Capture the cell that displays the provided text and extract its (x, y) central coordinate. 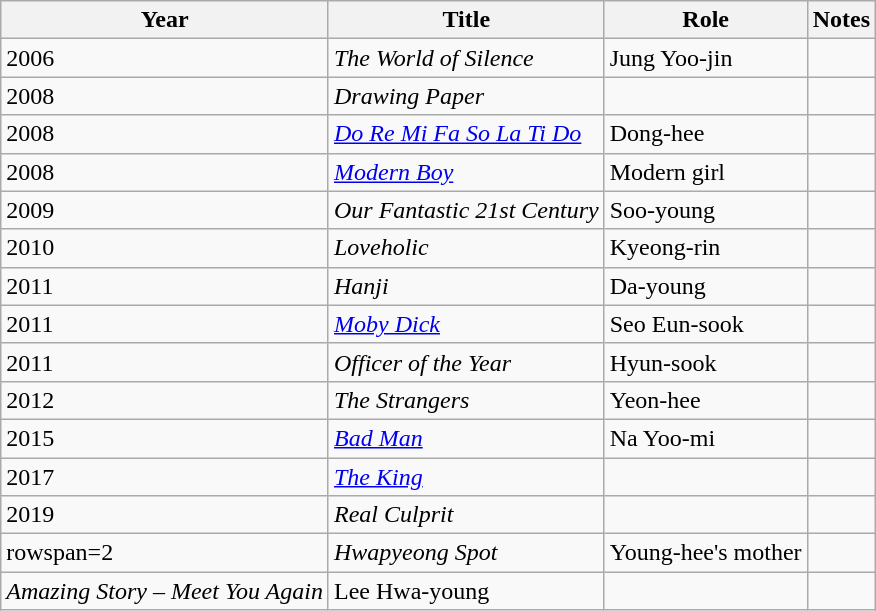
The World of Silence (466, 58)
Lee Hwa-young (466, 591)
2006 (165, 58)
2012 (165, 400)
Officer of the Year (466, 362)
2017 (165, 477)
2010 (165, 248)
Real Culprit (466, 515)
Jung Yoo-jin (706, 58)
Role (706, 20)
2015 (165, 438)
Hanji (466, 286)
rowspan=2 (165, 553)
2019 (165, 515)
The Strangers (466, 400)
Modern girl (706, 172)
Soo-young (706, 210)
Drawing Paper (466, 96)
Yeon-hee (706, 400)
Loveholic (466, 248)
Kyeong-rin (706, 248)
2009 (165, 210)
Da-young (706, 286)
Modern Boy (466, 172)
Na Yoo-mi (706, 438)
Our Fantastic 21st Century (466, 210)
Year (165, 20)
Hwapyeong Spot (466, 553)
Amazing Story – Meet You Again (165, 591)
Seo Eun-sook (706, 324)
Bad Man (466, 438)
Notes (841, 20)
Do Re Mi Fa So La Ti Do (466, 134)
Title (466, 20)
Dong-hee (706, 134)
Moby Dick (466, 324)
The King (466, 477)
Hyun-sook (706, 362)
Young-hee's mother (706, 553)
